Extract the (x, y) coordinate from the center of the cell holding the provided text.  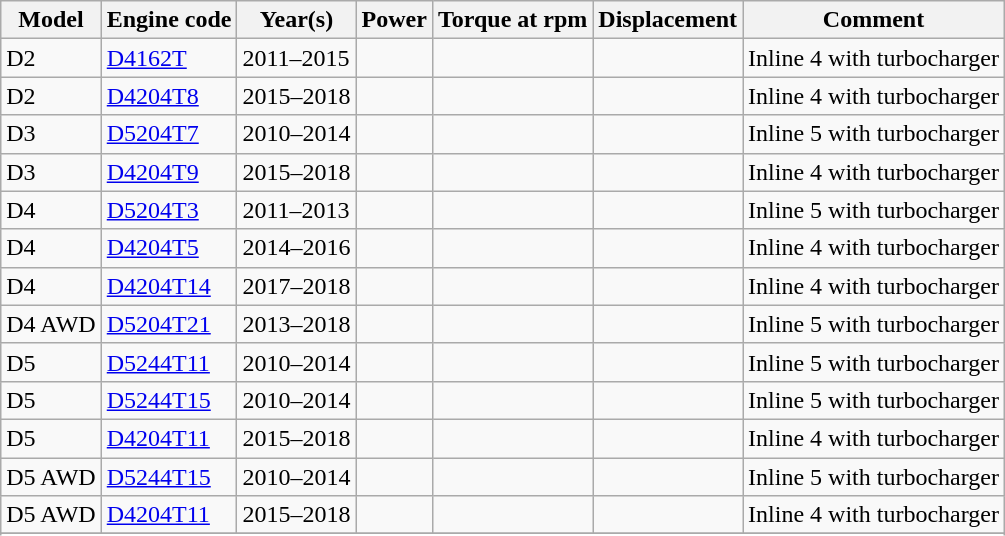
D4204T8 (169, 96)
Model (51, 20)
Power (394, 20)
D4 AWD (51, 324)
D5204T7 (169, 134)
2014–2016 (296, 248)
Year(s) (296, 20)
D5244T11 (169, 362)
Torque at rpm (512, 20)
D4204T5 (169, 248)
Comment (874, 20)
Displacement (668, 20)
Engine code (169, 20)
D4204T9 (169, 172)
D4204T14 (169, 286)
2011–2013 (296, 210)
D5204T21 (169, 324)
D4162T (169, 58)
2011–2015 (296, 58)
2017–2018 (296, 286)
D5204T3 (169, 210)
2013–2018 (296, 324)
